Scan for the cell matching the given text and deliver its [x, y] coordinate at center. 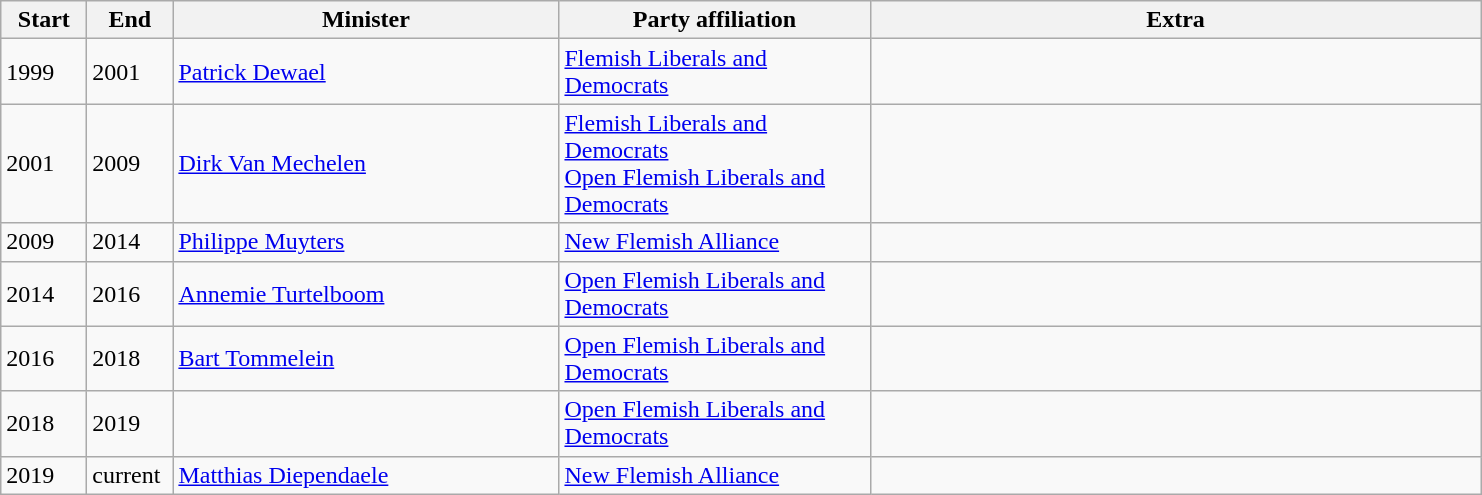
Annemie Turtelboom [366, 294]
Dirk Van Mechelen [366, 164]
Party affiliation [714, 20]
Bart Tommelein [366, 358]
Minister [366, 20]
End [130, 20]
Philippe Muyters [366, 242]
Flemish Liberals and DemocratsOpen Flemish Liberals and Democrats [714, 164]
Matthias Diependaele [366, 475]
current [130, 475]
Start [44, 20]
1999 [44, 72]
Extra [1176, 20]
Flemish Liberals and Democrats [714, 72]
Patrick Dewael [366, 72]
